Determine the [X, Y] coordinate at the center of the cell enclosing the given text.  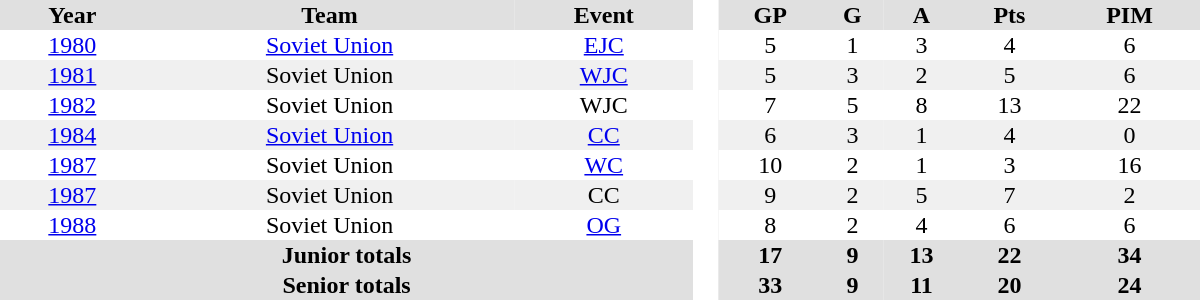
A [922, 15]
24 [1130, 285]
Event [604, 15]
Junior totals [346, 255]
0 [1130, 135]
Team [330, 15]
34 [1130, 255]
G [853, 15]
GP [770, 15]
Year [72, 15]
1981 [72, 75]
33 [770, 285]
OG [604, 225]
WC [604, 165]
PIM [1130, 15]
Pts [1010, 15]
Senior totals [346, 285]
1988 [72, 225]
1982 [72, 105]
EJC [604, 45]
20 [1010, 285]
1984 [72, 135]
1980 [72, 45]
16 [1130, 165]
17 [770, 255]
10 [770, 165]
11 [922, 285]
